From the cell containing the given text, extract its center point as [X, Y] coordinate. 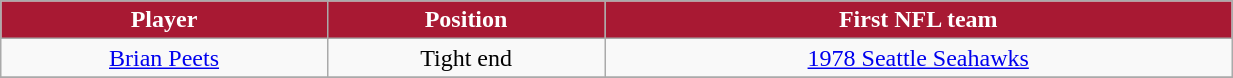
1978 Seattle Seahawks [918, 58]
First NFL team [918, 20]
Position [466, 20]
Brian Peets [164, 58]
Tight end [466, 58]
Player [164, 20]
